Search for the cell housing the specified text and yield its (x, y) center coordinate. 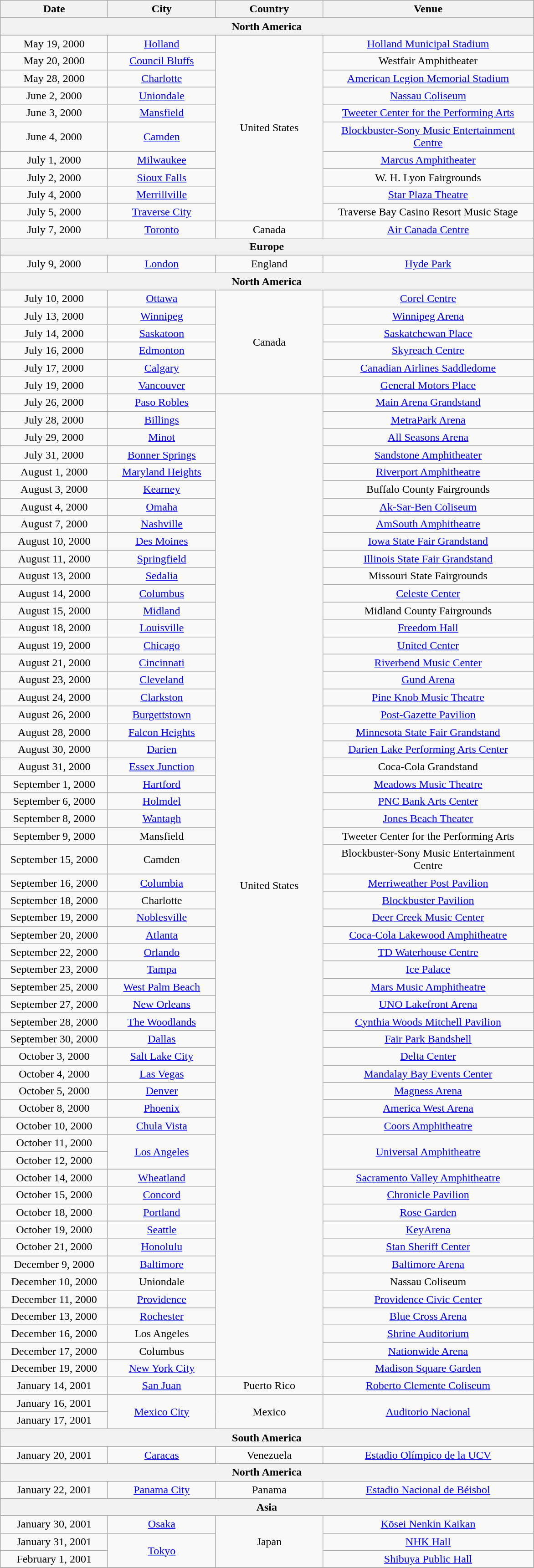
August 10, 2000 (54, 541)
Cleveland (162, 680)
Freedom Hall (428, 628)
Missouri State Fairgrounds (428, 576)
Dallas (162, 1039)
Country (269, 9)
October 19, 2000 (54, 1230)
Blockbuster Pavilion (428, 900)
Estadio Olímpico de la UCV (428, 1455)
May 19, 2000 (54, 44)
July 1, 2000 (54, 160)
Milwaukee (162, 160)
Wheatland (162, 1178)
July 5, 2000 (54, 212)
Burgettstown (162, 715)
July 9, 2000 (54, 264)
Midland County Fairgrounds (428, 611)
July 28, 2000 (54, 420)
Calgary (162, 368)
Louisville (162, 628)
Seattle (162, 1230)
July 19, 2000 (54, 385)
Tampa (162, 970)
September 28, 2000 (54, 1021)
Celeste Center (428, 593)
Hyde Park (428, 264)
August 21, 2000 (54, 663)
October 4, 2000 (54, 1073)
Providence (162, 1299)
October 10, 2000 (54, 1126)
October 3, 2000 (54, 1056)
Denver (162, 1091)
Essex Junction (162, 766)
October 5, 2000 (54, 1091)
August 7, 2000 (54, 524)
London (162, 264)
December 17, 2000 (54, 1351)
Sedalia (162, 576)
Buffalo County Fairgrounds (428, 489)
Puerto Rico (269, 1386)
Midland (162, 611)
Traverse Bay Casino Resort Music Stage (428, 212)
Saskatchewan Place (428, 333)
July 26, 2000 (54, 403)
Rose Garden (428, 1212)
Rochester (162, 1316)
August 1, 2000 (54, 472)
KeyArena (428, 1230)
Roberto Clemente Coliseum (428, 1386)
January 14, 2001 (54, 1386)
Universal Amphitheatre (428, 1152)
January 16, 2001 (54, 1403)
July 10, 2000 (54, 299)
Wantagh (162, 819)
Meadows Music Theatre (428, 784)
American Legion Memorial Stadium (428, 78)
December 16, 2000 (54, 1333)
July 29, 2000 (54, 437)
July 17, 2000 (54, 368)
Columbia (162, 883)
January 30, 2001 (54, 1524)
Noblesville (162, 918)
New York City (162, 1369)
May 20, 2000 (54, 61)
TD Waterhouse Centre (428, 952)
New Orleans (162, 1004)
Winnipeg (162, 316)
Tokyo (162, 1550)
September 27, 2000 (54, 1004)
All Seasons Arena (428, 437)
August 28, 2000 (54, 732)
Concord (162, 1195)
San Juan (162, 1386)
America West Arena (428, 1108)
Shibuya Public Hall (428, 1559)
Illinois State Fair Grandstand (428, 559)
Estadio Nacional de Béisbol (428, 1490)
Delta Center (428, 1056)
Portland (162, 1212)
Skyreach Centre (428, 351)
August 19, 2000 (54, 645)
August 18, 2000 (54, 628)
August 15, 2000 (54, 611)
Panama City (162, 1490)
United Center (428, 645)
West Palm Beach (162, 987)
Gund Arena (428, 680)
September 8, 2000 (54, 819)
Jones Beach Theater (428, 819)
Chula Vista (162, 1126)
October 15, 2000 (54, 1195)
Magness Arena (428, 1091)
September 1, 2000 (54, 784)
Ottawa (162, 299)
Sacramento Valley Amphitheatre (428, 1178)
October 18, 2000 (54, 1212)
September 22, 2000 (54, 952)
July 13, 2000 (54, 316)
Sioux Falls (162, 177)
August 14, 2000 (54, 593)
September 15, 2000 (54, 860)
Clarkston (162, 697)
September 20, 2000 (54, 935)
February 1, 2001 (54, 1559)
Auditorio Nacional (428, 1412)
Japan (269, 1542)
Madison Square Garden (428, 1369)
Corel Centre (428, 299)
PNC Bank Arts Center (428, 802)
Darien (162, 749)
Falcon Heights (162, 732)
July 4, 2000 (54, 194)
Honolulu (162, 1247)
December 9, 2000 (54, 1264)
Orlando (162, 952)
October 21, 2000 (54, 1247)
Pine Knob Music Theatre (428, 697)
Edmonton (162, 351)
AmSouth Amphitheatre (428, 524)
Marcus Amphitheater (428, 160)
The Woodlands (162, 1021)
January 31, 2001 (54, 1542)
Mandalay Bay Events Center (428, 1073)
Holland (162, 44)
September 16, 2000 (54, 883)
Venezuela (269, 1455)
Asia (267, 1507)
October 8, 2000 (54, 1108)
Council Bluffs (162, 61)
Providence Civic Center (428, 1299)
Baltimore Arena (428, 1264)
August 4, 2000 (54, 507)
Saskatoon (162, 333)
September 30, 2000 (54, 1039)
Star Plaza Theatre (428, 194)
August 26, 2000 (54, 715)
W. H. Lyon Fairgrounds (428, 177)
Traverse City (162, 212)
December 10, 2000 (54, 1282)
Air Canada Centre (428, 229)
August 31, 2000 (54, 766)
August 11, 2000 (54, 559)
July 16, 2000 (54, 351)
Mars Music Amphitheatre (428, 987)
UNO Lakefront Arena (428, 1004)
July 31, 2000 (54, 455)
Canadian Airlines Saddledome (428, 368)
August 23, 2000 (54, 680)
January 22, 2001 (54, 1490)
MetraPark Arena (428, 420)
Springfield (162, 559)
October 12, 2000 (54, 1160)
Caracas (162, 1455)
Iowa State Fair Grandstand (428, 541)
Phoenix (162, 1108)
October 14, 2000 (54, 1178)
Winnipeg Arena (428, 316)
Vancouver (162, 385)
July 14, 2000 (54, 333)
July 7, 2000 (54, 229)
Osaka (162, 1524)
Ice Palace (428, 970)
Minnesota State Fair Grandstand (428, 732)
Deer Creek Music Center (428, 918)
Chronicle Pavilion (428, 1195)
Merriweather Post Pavilion (428, 883)
Toronto (162, 229)
Cynthia Woods Mitchell Pavilion (428, 1021)
General Motors Place (428, 385)
June 4, 2000 (54, 137)
Billings (162, 420)
Nashville (162, 524)
December 11, 2000 (54, 1299)
Maryland Heights (162, 472)
August 3, 2000 (54, 489)
Westfair Amphitheater (428, 61)
NHK Hall (428, 1542)
September 25, 2000 (54, 987)
Post-Gazette Pavilion (428, 715)
Bonner Springs (162, 455)
Ak-Sar-Ben Coliseum (428, 507)
Date (54, 9)
July 2, 2000 (54, 177)
Darien Lake Performing Arts Center (428, 749)
Coors Amphitheatre (428, 1126)
City (162, 9)
September 6, 2000 (54, 802)
June 2, 2000 (54, 96)
Hartford (162, 784)
Des Moines (162, 541)
Fair Park Bandshell (428, 1039)
June 3, 2000 (54, 113)
Main Arena Grandstand (428, 403)
August 30, 2000 (54, 749)
Baltimore (162, 1264)
August 13, 2000 (54, 576)
September 9, 2000 (54, 836)
Holland Municipal Stadium (428, 44)
Kōsei Nenkin Kaikan (428, 1524)
South America (267, 1438)
Atlanta (162, 935)
December 19, 2000 (54, 1369)
Stan Sheriff Center (428, 1247)
England (269, 264)
January 17, 2001 (54, 1420)
January 20, 2001 (54, 1455)
October 11, 2000 (54, 1143)
Blue Cross Arena (428, 1316)
September 19, 2000 (54, 918)
Riverbend Music Center (428, 663)
Europe (267, 247)
Holmdel (162, 802)
Coca-Cola Grandstand (428, 766)
Mexico City (162, 1412)
December 13, 2000 (54, 1316)
Las Vegas (162, 1073)
Kearney (162, 489)
Omaha (162, 507)
Salt Lake City (162, 1056)
September 23, 2000 (54, 970)
Shrine Auditorium (428, 1333)
Coca-Cola Lakewood Amphitheatre (428, 935)
Merrillville (162, 194)
Minot (162, 437)
Paso Robles (162, 403)
Mexico (269, 1412)
Panama (269, 1490)
Chicago (162, 645)
Cincinnati (162, 663)
August 24, 2000 (54, 697)
Sandstone Amphitheater (428, 455)
September 18, 2000 (54, 900)
Riverport Amphitheatre (428, 472)
May 28, 2000 (54, 78)
Nationwide Arena (428, 1351)
Venue (428, 9)
